Output the [X, Y] coordinate of the center of the cell containing the given text.  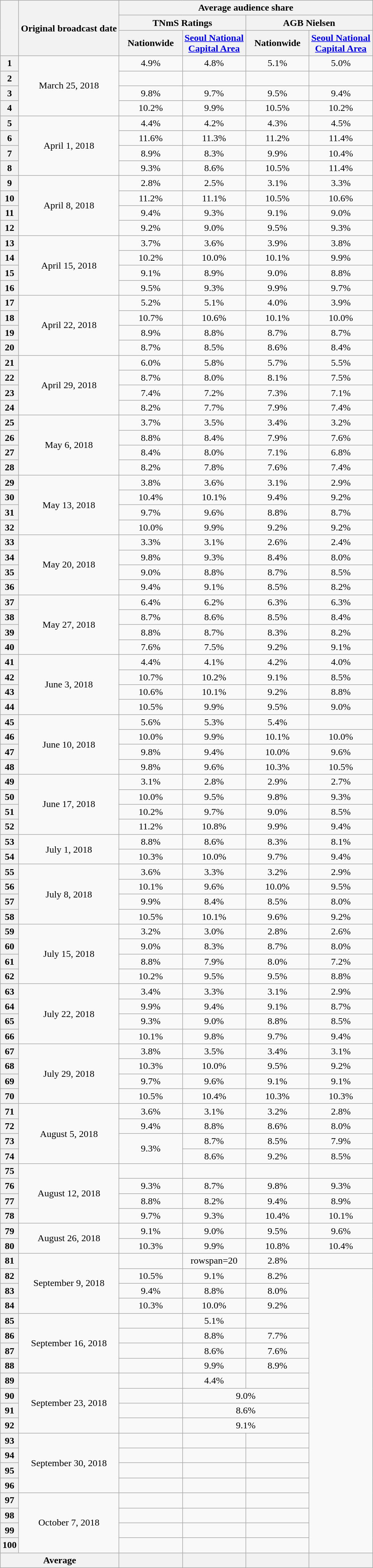
50 [9, 797]
July 15, 2018 [69, 954]
18 [9, 318]
5.2% [150, 303]
9 [9, 183]
26 [9, 438]
40 [9, 647]
45 [9, 722]
6 [9, 138]
Average audience share [246, 8]
93 [9, 1441]
3 [9, 93]
100 [9, 1545]
28 [9, 468]
5.3% [214, 722]
58 [9, 917]
TNmS Ratings [182, 23]
79 [9, 1231]
11.6% [150, 138]
6.0% [150, 363]
rowspan=20 [214, 1261]
83 [9, 1291]
43 [9, 692]
59 [9, 932]
7 [9, 153]
1 [9, 63]
July 29, 2018 [69, 1074]
Average [60, 1560]
April 8, 2018 [69, 205]
35 [9, 572]
April 22, 2018 [69, 325]
41 [9, 662]
13 [9, 243]
5.4% [278, 722]
72 [9, 1126]
87 [9, 1351]
67 [9, 1051]
5.7% [278, 363]
88 [9, 1365]
2.7% [341, 782]
3.0% [214, 932]
33 [9, 542]
42 [9, 677]
73 [9, 1141]
6.2% [214, 602]
34 [9, 557]
53 [9, 842]
10 [9, 198]
49 [9, 782]
91 [9, 1411]
86 [9, 1336]
June 17, 2018 [69, 804]
15 [9, 273]
96 [9, 1485]
May 6, 2018 [69, 445]
August 5, 2018 [69, 1133]
92 [9, 1426]
48 [9, 767]
March 25, 2018 [69, 86]
August 12, 2018 [69, 1194]
81 [9, 1261]
47 [9, 752]
5.8% [214, 363]
51 [9, 812]
July 22, 2018 [69, 1014]
2.5% [214, 183]
16 [9, 288]
11.1% [214, 198]
71 [9, 1111]
29 [9, 483]
September 23, 2018 [69, 1403]
95 [9, 1470]
97 [9, 1500]
July 1, 2018 [69, 849]
80 [9, 1246]
August 26, 2018 [69, 1238]
12 [9, 228]
14 [9, 258]
May 27, 2018 [69, 625]
8 [9, 168]
19 [9, 333]
September 16, 2018 [69, 1343]
May 20, 2018 [69, 565]
June 3, 2018 [69, 684]
5.0% [341, 63]
62 [9, 977]
56 [9, 886]
April 29, 2018 [69, 385]
46 [9, 737]
54 [9, 857]
May 13, 2018 [69, 505]
October 7, 2018 [69, 1523]
17 [9, 303]
37 [9, 602]
11.3% [214, 138]
24 [9, 407]
July 8, 2018 [69, 894]
76 [9, 1186]
57 [9, 901]
11 [9, 213]
6.4% [150, 602]
44 [9, 707]
82 [9, 1276]
85 [9, 1321]
September 9, 2018 [69, 1283]
20 [9, 348]
April 15, 2018 [69, 265]
4 [9, 108]
75 [9, 1171]
74 [9, 1156]
6.8% [341, 453]
66 [9, 1036]
63 [9, 991]
94 [9, 1456]
84 [9, 1306]
Original broadcast date [69, 28]
55 [9, 872]
65 [9, 1021]
September 30, 2018 [69, 1463]
5.6% [150, 722]
60 [9, 947]
June 10, 2018 [69, 744]
38 [9, 617]
39 [9, 632]
98 [9, 1515]
April 1, 2018 [69, 146]
70 [9, 1096]
89 [9, 1380]
21 [9, 363]
69 [9, 1081]
4.3% [278, 123]
25 [9, 422]
52 [9, 827]
2.4% [341, 542]
7.8% [214, 468]
64 [9, 1006]
7.3% [278, 392]
99 [9, 1530]
30 [9, 497]
4.1% [214, 662]
2 [9, 78]
90 [9, 1396]
4.8% [214, 63]
23 [9, 392]
AGB Nielsen [309, 23]
32 [9, 527]
36 [9, 587]
5 [9, 123]
27 [9, 453]
78 [9, 1216]
77 [9, 1201]
4.5% [341, 123]
68 [9, 1066]
4.9% [150, 63]
61 [9, 962]
5.5% [341, 363]
31 [9, 512]
22 [9, 378]
